Return the [x, y] coordinate for the center point of the cell that contains the specified text.  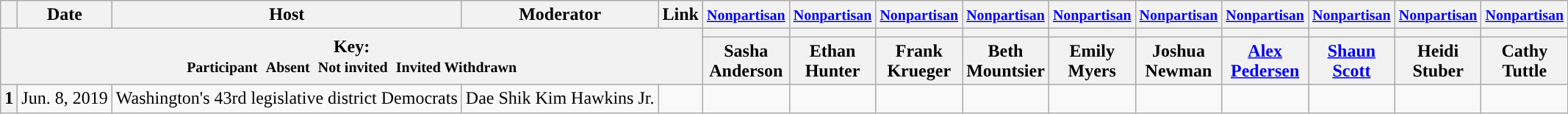
Moderator [560, 15]
Emily Myers [1092, 60]
1 [9, 99]
Host [287, 15]
Alex Pedersen [1265, 60]
Date [65, 15]
Beth Mountsier [1006, 60]
Key: Participant Absent Not invited Invited Withdrawn [352, 57]
Sasha Anderson [746, 60]
Ethan Hunter [832, 60]
Joshua Newman [1179, 60]
Link [680, 15]
Jun. 8, 2019 [65, 99]
Dae Shik Kim Hawkins Jr. [560, 99]
Washington's 43rd legislative district Democrats [287, 99]
Frank Krueger [919, 60]
Cathy Tuttle [1525, 60]
Shaun Scott [1352, 60]
Heidi Stuber [1438, 60]
